For the text-containing cell, return its midpoint in (X, Y) coordinate format. 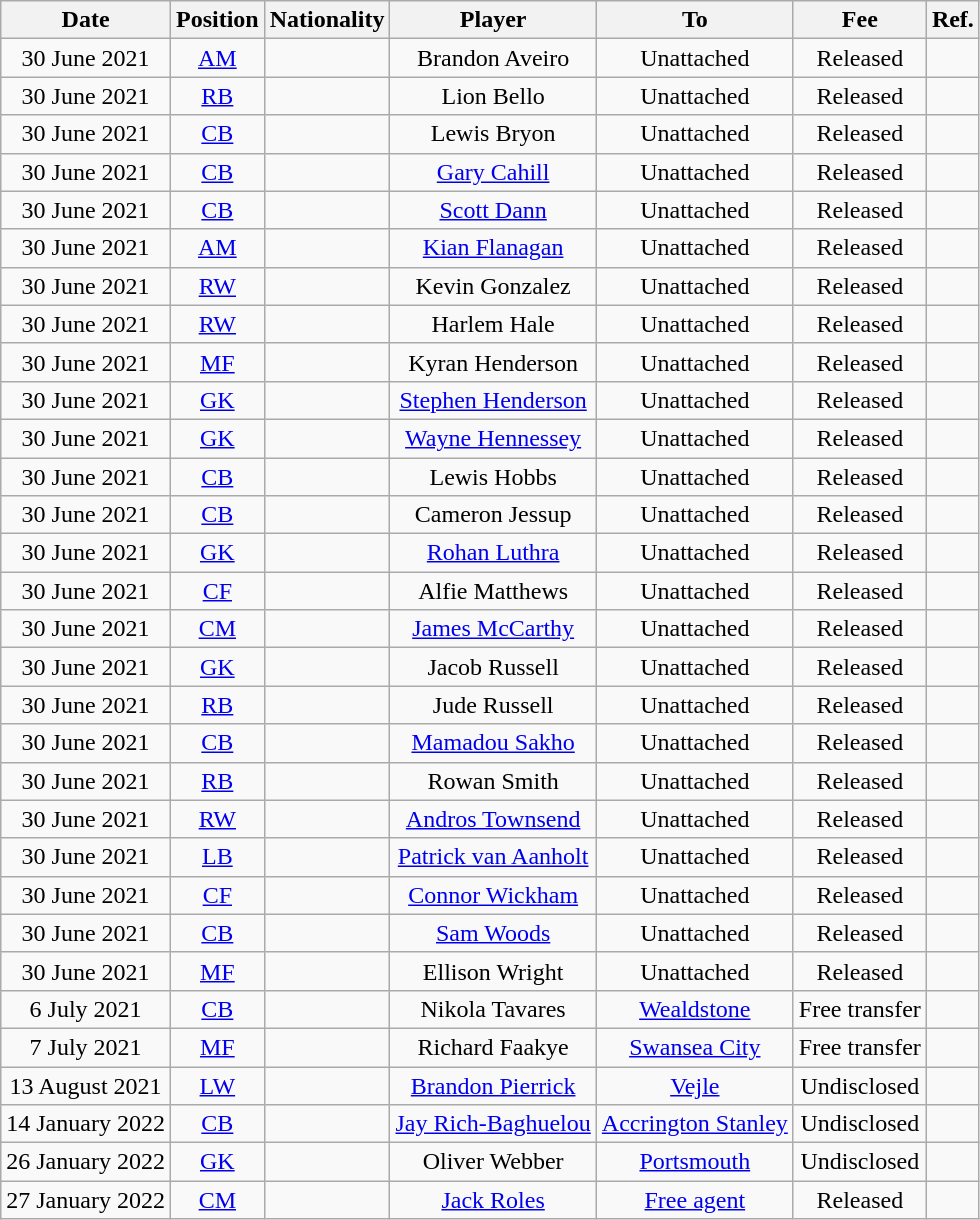
Date (86, 20)
Wealdstone (694, 1009)
7 July 2021 (86, 1047)
To (694, 20)
Portsmouth (694, 1162)
13 August 2021 (86, 1085)
Accrington Stanley (694, 1124)
Richard Faakye (493, 1047)
26 January 2022 (86, 1162)
Kian Flanagan (493, 248)
Oliver Webber (493, 1162)
Sam Woods (493, 933)
Player (493, 20)
Harlem Hale (493, 324)
Lion Bello (493, 96)
Kevin Gonzalez (493, 286)
27 January 2022 (86, 1200)
Connor Wickham (493, 895)
Andros Townsend (493, 819)
Position (217, 20)
Lewis Bryon (493, 134)
Mamadou Sakho (493, 743)
Gary Cahill (493, 172)
Patrick van Aanholt (493, 857)
14 January 2022 (86, 1124)
Free agent (694, 1200)
Kyran Henderson (493, 362)
Ellison Wright (493, 971)
Alfie Matthews (493, 591)
Jack Roles (493, 1200)
Vejle (694, 1085)
LB (217, 857)
Fee (860, 20)
Cameron Jessup (493, 515)
Nikola Tavares (493, 1009)
Rohan Luthra (493, 553)
Ref. (952, 20)
LW (217, 1085)
Lewis Hobbs (493, 477)
Swansea City (694, 1047)
James McCarthy (493, 629)
Brandon Pierrick (493, 1085)
Rowan Smith (493, 781)
Stephen Henderson (493, 400)
Scott Dann (493, 210)
Wayne Hennessey (493, 438)
Jacob Russell (493, 667)
6 July 2021 (86, 1009)
Jay Rich-Baghuelou (493, 1124)
Jude Russell (493, 705)
Nationality (327, 20)
Brandon Aveiro (493, 58)
